Identify which cell holds the provided text, then report its [x, y] central coordinate. 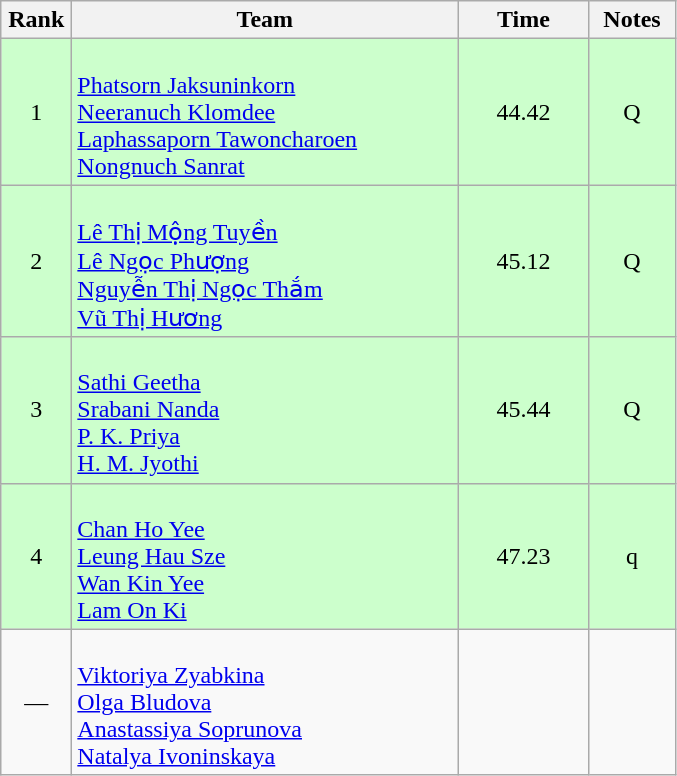
44.42 [524, 112]
47.23 [524, 556]
Viktoriya ZyabkinaOlga BludovaAnastassiya SoprunovaNatalya Ivoninskaya [265, 702]
Phatsorn JaksuninkornNeeranuch KlomdeeLaphassaporn TawoncharoenNongnuch Sanrat [265, 112]
1 [36, 112]
Notes [632, 20]
— [36, 702]
4 [36, 556]
45.12 [524, 261]
Rank [36, 20]
45.44 [524, 410]
Sathi GeethaSrabani NandaP. K. PriyaH. M. Jyothi [265, 410]
2 [36, 261]
Chan Ho YeeLeung Hau SzeWan Kin YeeLam On Ki [265, 556]
Lê Thị Mộng TuyềnLê Ngọc PhượngNguyễn Thị Ngọc ThắmVũ Thị Hương [265, 261]
3 [36, 410]
Team [265, 20]
Time [524, 20]
q [632, 556]
